Provide the [x, y] coordinate of the cell's center where the given text is located.  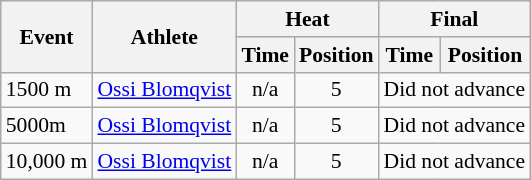
Event [47, 36]
Heat [307, 19]
10,000 m [47, 162]
5000m [47, 126]
Final [455, 19]
1500 m [47, 90]
Athlete [164, 36]
